Determine the [X, Y] coordinate at the center of the cell enclosing the given text.  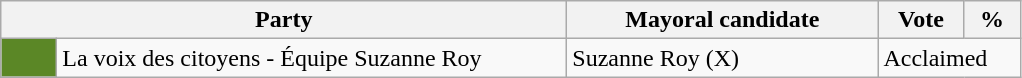
Mayoral candidate [722, 20]
Acclaimed [949, 58]
Suzanne Roy (X) [722, 58]
Party [284, 20]
La voix des citoyens - Équipe Suzanne Roy [312, 58]
Vote [921, 20]
% [992, 20]
